Return the (x, y) coordinate for the center point of the cell that contains the specified text.  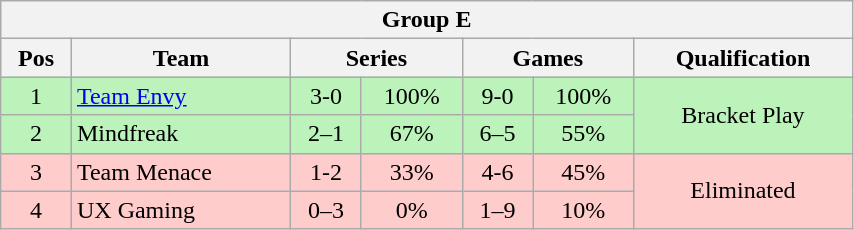
Pos (36, 58)
Team (180, 58)
2 (36, 134)
0% (412, 210)
67% (412, 134)
2–1 (326, 134)
Series (376, 58)
6–5 (498, 134)
33% (412, 172)
1-2 (326, 172)
Games (548, 58)
3 (36, 172)
4 (36, 210)
4-6 (498, 172)
Bracket Play (742, 115)
45% (584, 172)
UX Gaming (180, 210)
1–9 (498, 210)
Team Envy (180, 96)
Qualification (742, 58)
Eliminated (742, 191)
9-0 (498, 96)
3-0 (326, 96)
55% (584, 134)
Mindfreak (180, 134)
Team Menace (180, 172)
Group E (427, 20)
1 (36, 96)
10% (584, 210)
0–3 (326, 210)
